For the text-containing cell, return its midpoint in [X, Y] coordinate format. 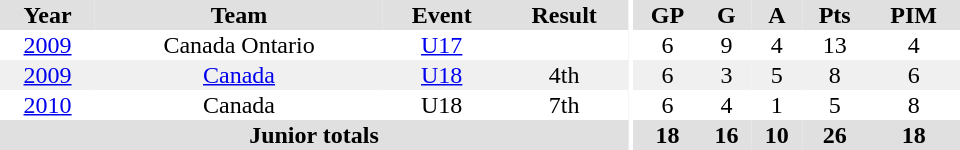
2010 [48, 105]
G [726, 15]
Canada Ontario [239, 45]
U17 [442, 45]
10 [777, 135]
7th [564, 105]
Year [48, 15]
13 [834, 45]
A [777, 15]
3 [726, 75]
16 [726, 135]
4th [564, 75]
Junior totals [314, 135]
26 [834, 135]
9 [726, 45]
GP [668, 15]
1 [777, 105]
Result [564, 15]
Team [239, 15]
PIM [914, 15]
Pts [834, 15]
Event [442, 15]
